Find where the given text appears and provide that cell's center as [x, y] coordinate. 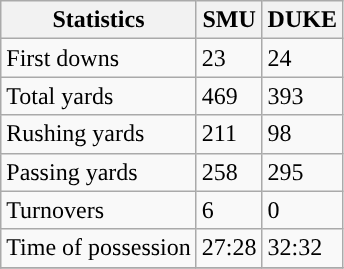
First downs [99, 58]
27:28 [229, 248]
24 [302, 58]
295 [302, 172]
Time of possession [99, 248]
393 [302, 96]
DUKE [302, 20]
211 [229, 134]
469 [229, 96]
Rushing yards [99, 134]
23 [229, 58]
32:32 [302, 248]
Statistics [99, 20]
6 [229, 210]
0 [302, 210]
258 [229, 172]
Total yards [99, 96]
Passing yards [99, 172]
Turnovers [99, 210]
SMU [229, 20]
98 [302, 134]
